Provide the [x, y] coordinate of the cell's center where the given text is located.  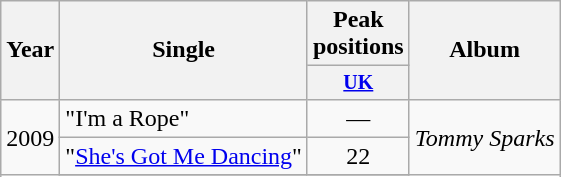
Peak positions [358, 34]
Album [484, 50]
Year [30, 50]
Tommy Sparks [484, 137]
UK [358, 82]
"She's Got Me Dancing" [184, 156]
22 [358, 156]
Single [184, 50]
2009 [30, 137]
"I'm a Rope" [184, 118]
— [358, 118]
